Identify which cell holds the provided text, then report its (X, Y) central coordinate. 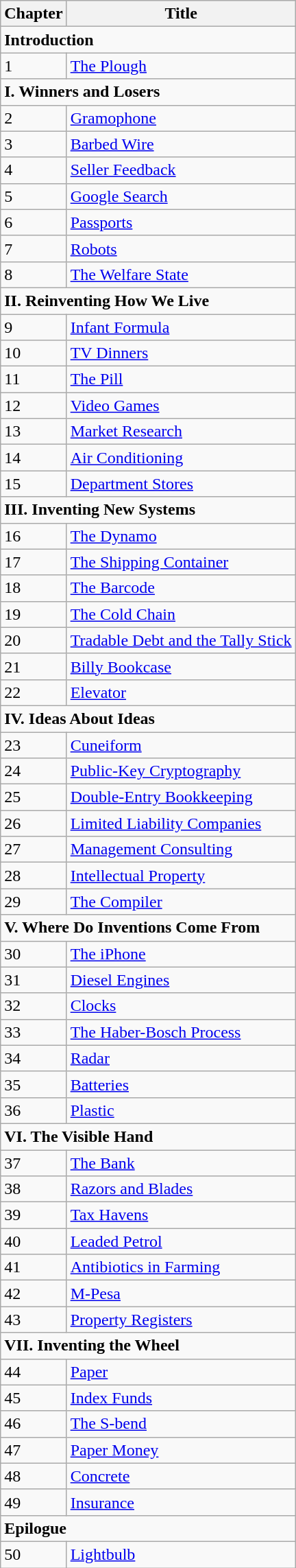
II. Reinventing How We Live (148, 301)
Batteries (181, 1084)
44 (34, 1372)
47 (34, 1450)
36 (34, 1110)
Introduction (148, 40)
30 (34, 954)
10 (34, 353)
35 (34, 1084)
Paper (181, 1372)
IV. Ideas About Ideas (148, 718)
49 (34, 1502)
Antibiotics in Farming (181, 1267)
V. Where Do Inventions Come From (148, 928)
29 (34, 902)
48 (34, 1476)
24 (34, 771)
Double-Entry Bookkeeping (181, 797)
Tradable Debt and the Tally Stick (181, 640)
Air Conditioning (181, 458)
13 (34, 432)
Concrete (181, 1476)
Management Consulting (181, 850)
Clocks (181, 1006)
31 (34, 980)
Market Research (181, 432)
14 (34, 458)
Infant Formula (181, 327)
1 (34, 66)
Lightbulb (181, 1554)
The Haber-Bosch Process (181, 1032)
Title (181, 14)
39 (34, 1215)
5 (34, 196)
The iPhone (181, 954)
M-Pesa (181, 1294)
The Bank (181, 1163)
Billy Bookcase (181, 666)
Paper Money (181, 1450)
Barbed Wire (181, 144)
8 (34, 274)
Video Games (181, 406)
The Plough (181, 66)
25 (34, 797)
17 (34, 562)
20 (34, 640)
4 (34, 170)
40 (34, 1241)
Cuneiform (181, 745)
VII. Inventing the Wheel (148, 1346)
Chapter (34, 14)
33 (34, 1032)
2 (34, 118)
Property Registers (181, 1320)
43 (34, 1320)
26 (34, 823)
41 (34, 1267)
VI. The Visible Hand (148, 1136)
Department Stores (181, 484)
50 (34, 1554)
6 (34, 222)
Diesel Engines (181, 980)
The Welfare State (181, 274)
23 (34, 745)
22 (34, 692)
37 (34, 1163)
Passports (181, 222)
15 (34, 484)
7 (34, 248)
34 (34, 1058)
Google Search (181, 196)
38 (34, 1189)
Seller Feedback (181, 170)
Gramophone (181, 118)
Razors and Blades (181, 1189)
45 (34, 1398)
The S-bend (181, 1424)
The Cold Chain (181, 614)
3 (34, 144)
42 (34, 1294)
Plastic (181, 1110)
12 (34, 406)
28 (34, 876)
21 (34, 666)
Tax Havens (181, 1215)
Epilogue (148, 1528)
Elevator (181, 692)
The Compiler (181, 902)
32 (34, 1006)
I. Winners and Losers (148, 92)
The Dynamo (181, 536)
Robots (181, 248)
TV Dinners (181, 353)
The Barcode (181, 588)
Leaded Petrol (181, 1241)
18 (34, 588)
27 (34, 850)
Intellectual Property (181, 876)
19 (34, 614)
16 (34, 536)
Limited Liability Companies (181, 823)
Radar (181, 1058)
The Shipping Container (181, 562)
Insurance (181, 1502)
III. Inventing New Systems (148, 510)
Public-Key Cryptography (181, 771)
46 (34, 1424)
Index Funds (181, 1398)
The Pill (181, 379)
9 (34, 327)
11 (34, 379)
